Find where the given text appears and provide that cell's center as [x, y] coordinate. 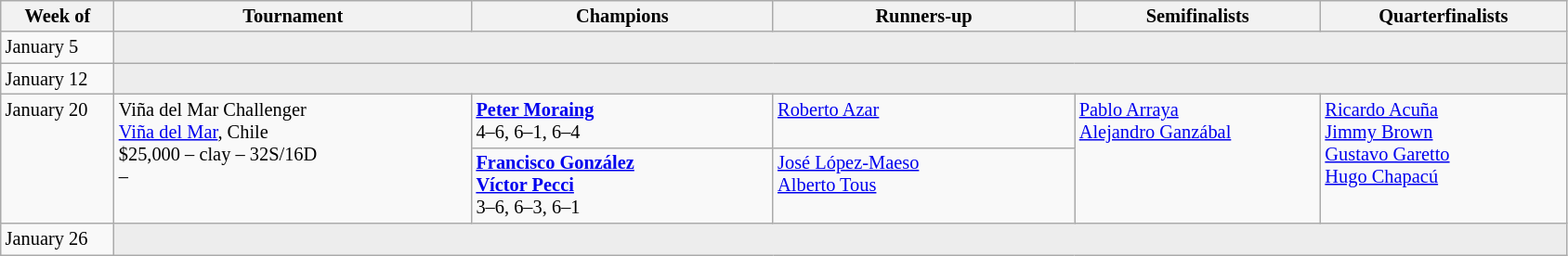
January 12 [58, 79]
Ricardo Acuña Jimmy Brown Gustavo Garetto Hugo Chapacú [1444, 158]
Tournament [294, 16]
Pablo Arraya Alejandro Ganzábal [1198, 158]
Viña del Mar Challenger Viña del Mar, Chile$25,000 – clay – 32S/16D – [294, 158]
January 20 [58, 158]
Champions [622, 16]
Quarterfinalists [1444, 16]
Runners-up [923, 16]
Week of [58, 16]
José López-Maeso Alberto Tous [923, 186]
Francisco González Víctor Pecci3–6, 6–3, 6–1 [622, 186]
Roberto Azar [923, 121]
Semifinalists [1198, 16]
January 26 [58, 239]
January 5 [58, 47]
Peter Moraing 4–6, 6–1, 6–4 [622, 121]
